Extract the [X, Y] coordinate from the center of the cell holding the provided text.  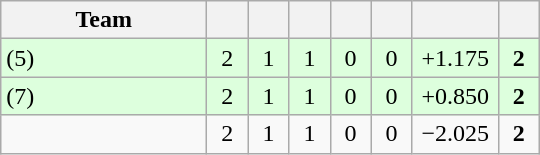
−2.025 [455, 134]
Team [104, 20]
+0.850 [455, 96]
(5) [104, 58]
(7) [104, 96]
+1.175 [455, 58]
